Extract the [x, y] coordinate from the center of the cell holding the provided text.  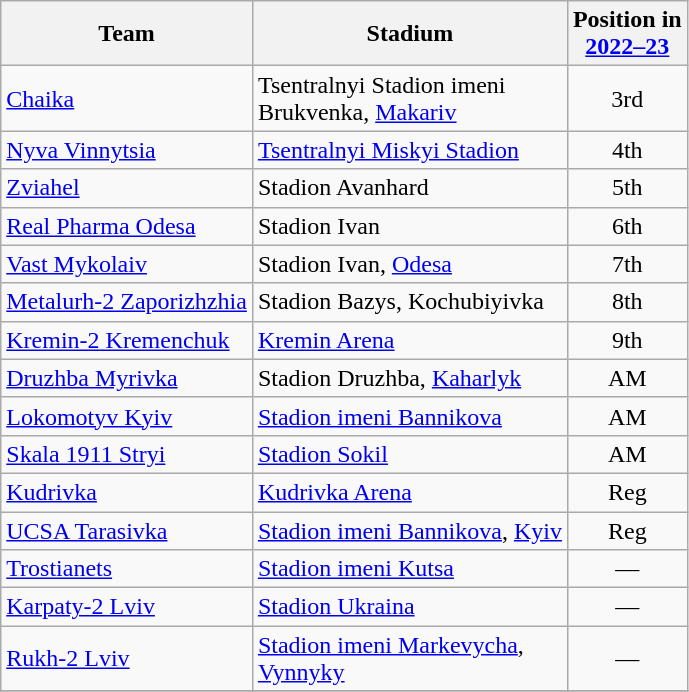
Kudrivka [127, 492]
Trostianets [127, 569]
Stadion Sokil [410, 454]
Stadion Bazys, Kochubiyivka [410, 302]
Tsentralnyi Stadion imeniBrukvenka, Makariv [410, 98]
Stadion Ivan [410, 226]
Stadion imeni Bannikova, Kyiv [410, 531]
Druzhba Myrivka [127, 378]
Stadium [410, 34]
Stadion imeni Kutsa [410, 569]
Team [127, 34]
Stadion Ukraina [410, 607]
Vast Mykolaiv [127, 264]
4th [627, 150]
Stadion Druzhba, Kaharlyk [410, 378]
Stadion Ivan, Odesa [410, 264]
Real Pharma Odesa [127, 226]
Karpaty-2 Lviv [127, 607]
9th [627, 340]
7th [627, 264]
Rukh-2 Lviv [127, 658]
Tsentralnyi Miskyi Stadion [410, 150]
5th [627, 188]
Stadion imeni Markevycha,Vynnyky [410, 658]
Nyva Vinnytsia [127, 150]
3rd [627, 98]
Zviahel [127, 188]
Kremin-2 Kremenchuk [127, 340]
Stadion Avanhard [410, 188]
6th [627, 226]
Skala 1911 Stryi [127, 454]
Chaika [127, 98]
8th [627, 302]
Kremin Arena [410, 340]
Metalurh-2 Zaporizhzhia [127, 302]
Position in2022–23 [627, 34]
Kudrivka Arena [410, 492]
UCSA Tarasivka [127, 531]
Stadion imeni Bannikova [410, 416]
Lokomotyv Kyiv [127, 416]
